Capture the cell that displays the provided text and extract its (x, y) central coordinate. 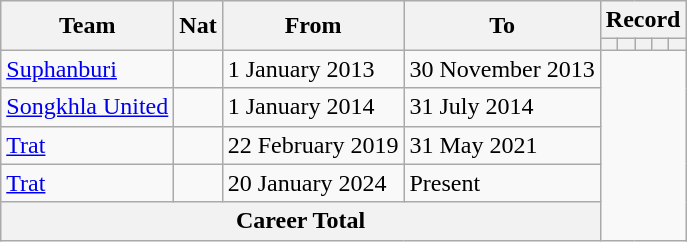
Suphanburi (88, 69)
Songkhla United (88, 107)
22 February 2019 (313, 145)
From (313, 26)
To (502, 26)
Career Total (301, 221)
Record (643, 20)
30 November 2013 (502, 69)
Nat (198, 26)
1 January 2014 (313, 107)
Team (88, 26)
31 July 2014 (502, 107)
Present (502, 183)
31 May 2021 (502, 145)
1 January 2013 (313, 69)
20 January 2024 (313, 183)
